Search for the cell housing the specified text and yield its [X, Y] center coordinate. 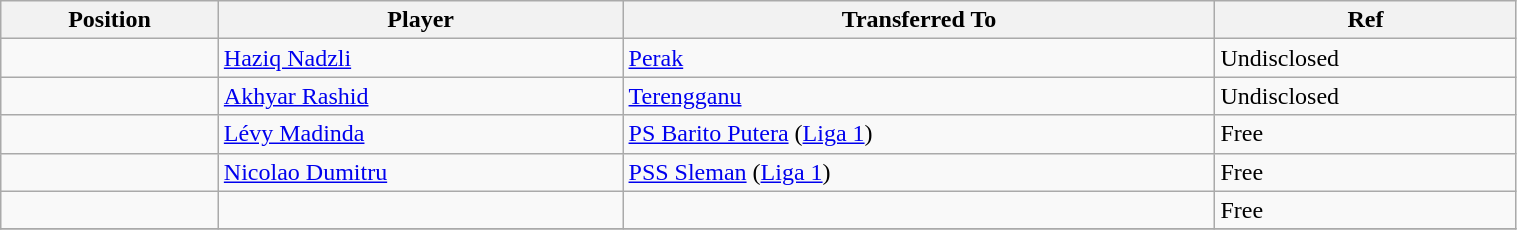
PSS Sleman (Liga 1) [919, 172]
Position [110, 20]
Player [420, 20]
Ref [1366, 20]
Perak [919, 58]
Akhyar Rashid [420, 96]
Terengganu [919, 96]
Nicolao Dumitru [420, 172]
Transferred To [919, 20]
Haziq Nadzli [420, 58]
PS Barito Putera (Liga 1) [919, 134]
Lévy Madinda [420, 134]
